From the cell containing the given text, extract its center point as [X, Y] coordinate. 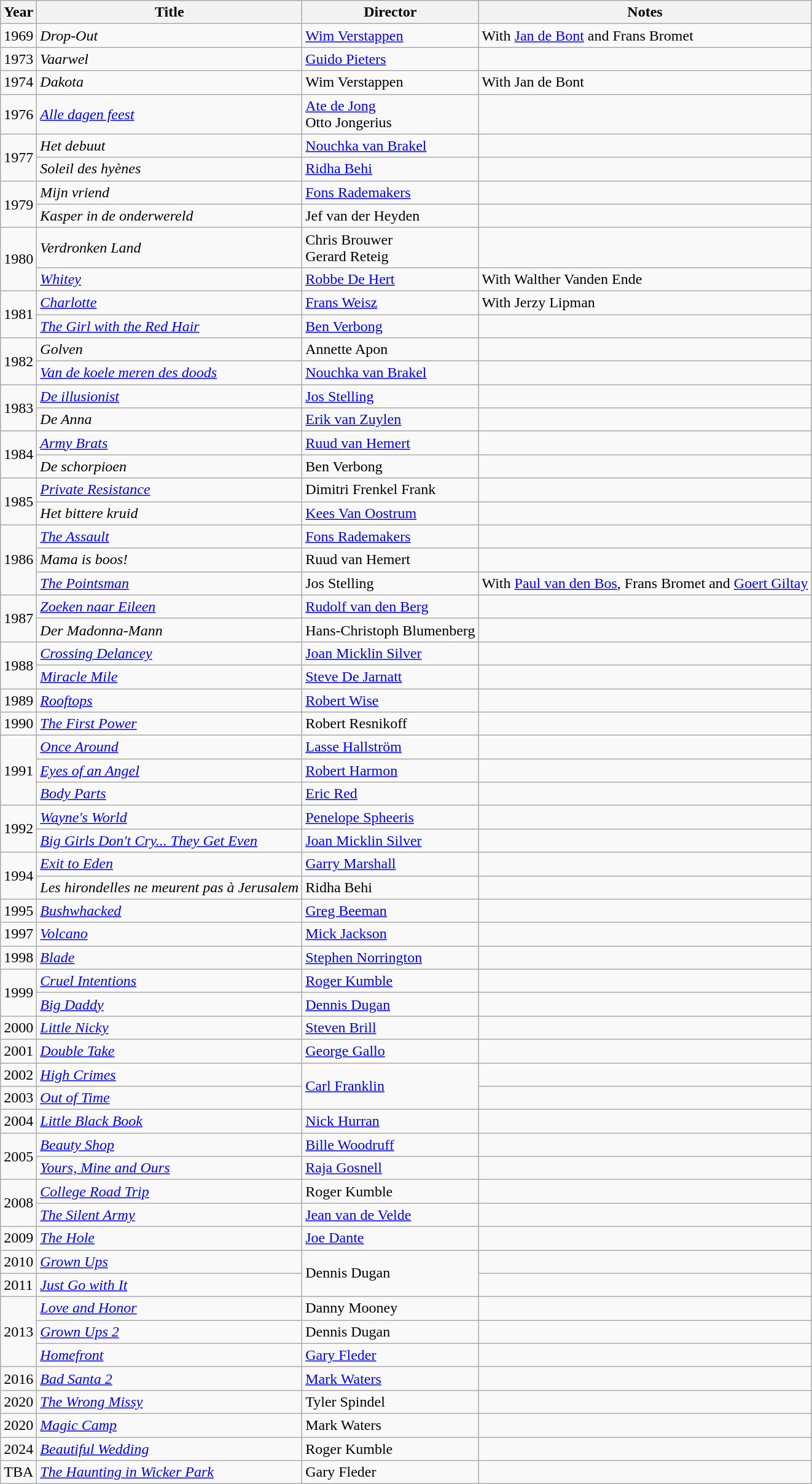
1979 [18, 204]
Hans-Christoph Blumenberg [391, 630]
Bad Santa 2 [170, 1378]
Danny Mooney [391, 1308]
1983 [18, 408]
Blade [170, 957]
1991 [18, 771]
1977 [18, 157]
Beauty Shop [170, 1145]
Joe Dante [391, 1238]
De Anna [170, 420]
De illusionist [170, 396]
Kasper in de onderwereld [170, 216]
2000 [18, 1027]
Der Madonna-Mann [170, 630]
Rooftops [170, 700]
Charlotte [170, 302]
The Hole [170, 1238]
Big Daddy [170, 1004]
Robert Resnikoff [391, 724]
Ate de JongOtto Jongerius [391, 114]
Les hirondelles ne meurent pas à Jerusalem [170, 887]
Exit to Eden [170, 864]
1976 [18, 114]
Vaarwel [170, 59]
Garry Marshall [391, 864]
Director [391, 12]
Big Girls Don't Cry... They Get Even [170, 841]
1981 [18, 314]
2011 [18, 1285]
Eric Red [391, 794]
With Paul van den Bos, Frans Bromet and Goert Giltay [645, 583]
Magic Camp [170, 1425]
Guido Pieters [391, 59]
Steve De Jarnatt [391, 677]
1974 [18, 82]
Little Nicky [170, 1027]
George Gallo [391, 1051]
Year [18, 12]
Yours, Mine and Ours [170, 1168]
Verdronken Land [170, 247]
1989 [18, 700]
TBA [18, 1472]
The Assault [170, 536]
1985 [18, 501]
Raja Gosnell [391, 1168]
High Crimes [170, 1075]
The Silent Army [170, 1215]
Title [170, 12]
Annette Apon [391, 350]
2016 [18, 1378]
2010 [18, 1262]
1990 [18, 724]
Golven [170, 350]
Dakota [170, 82]
1980 [18, 259]
1997 [18, 934]
2002 [18, 1075]
Love and Honor [170, 1308]
1994 [18, 876]
1998 [18, 957]
Kees Van Oostrum [391, 513]
1987 [18, 618]
1995 [18, 911]
Wayne's World [170, 817]
2008 [18, 1203]
Steven Brill [391, 1027]
Once Around [170, 747]
2024 [18, 1448]
Zoeken naar Eileen [170, 607]
Jef van der Heyden [391, 216]
Robert Harmon [391, 771]
Out of Time [170, 1098]
Van de koele meren des doods [170, 373]
Grown Ups [170, 1262]
1988 [18, 665]
Miracle Mile [170, 677]
With Walther Vanden Ende [645, 279]
2003 [18, 1098]
The Girl with the Red Hair [170, 326]
Soleil des hyènes [170, 169]
Bushwhacked [170, 911]
Little Black Book [170, 1121]
The First Power [170, 724]
Greg Beeman [391, 911]
Chris BrouwerGerard Reteig [391, 247]
Double Take [170, 1051]
Beautiful Wedding [170, 1448]
Crossing Delancey [170, 653]
Whitey [170, 279]
With Jerzy Lipman [645, 302]
With Jan de Bont [645, 82]
Jean van de Velde [391, 1215]
1999 [18, 992]
Cruel Intentions [170, 981]
Mama is boos! [170, 560]
The Haunting in Wicker Park [170, 1472]
Mick Jackson [391, 934]
Het bittere kruid [170, 513]
With Jan de Bont and Frans Bromet [645, 36]
Just Go with It [170, 1285]
Mijn vriend [170, 192]
Private Resistance [170, 490]
1973 [18, 59]
Rudolf van den Berg [391, 607]
Drop-Out [170, 36]
Army Brats [170, 443]
The Wrong Missy [170, 1402]
Grown Ups 2 [170, 1332]
Stephen Norrington [391, 957]
Erik van Zuylen [391, 420]
1984 [18, 455]
Dimitri Frenkel Frank [391, 490]
2009 [18, 1238]
2005 [18, 1156]
Volcano [170, 934]
Robert Wise [391, 700]
Nick Hurran [391, 1121]
Frans Weisz [391, 302]
Alle dagen feest [170, 114]
Notes [645, 12]
1969 [18, 36]
1992 [18, 829]
2001 [18, 1051]
Lasse Hallström [391, 747]
Tyler Spindel [391, 1402]
De schorpioen [170, 466]
Robbe De Hert [391, 279]
2004 [18, 1121]
Carl Franklin [391, 1086]
Eyes of an Angel [170, 771]
Bille Woodruff [391, 1145]
Penelope Spheeris [391, 817]
College Road Trip [170, 1192]
The Pointsman [170, 583]
Homefront [170, 1355]
Het debuut [170, 146]
1982 [18, 361]
1986 [18, 560]
2013 [18, 1332]
Body Parts [170, 794]
